Output the [x, y] coordinate of the center of the cell containing the given text.  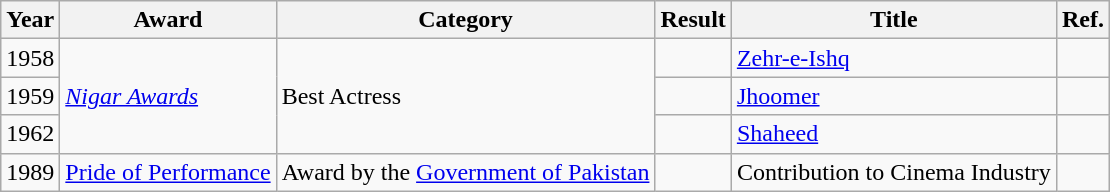
Year [30, 20]
Title [894, 20]
Best Actress [466, 96]
1958 [30, 58]
Contribution to Cinema Industry [894, 172]
Pride of Performance [168, 172]
1959 [30, 96]
Award by the Government of Pakistan [466, 172]
Shaheed [894, 134]
Award [168, 20]
Zehr-e-Ishq [894, 58]
Nigar Awards [168, 96]
1962 [30, 134]
Result [693, 20]
Jhoomer [894, 96]
1989 [30, 172]
Ref. [1082, 20]
Category [466, 20]
